Locate the cell with the specified text and output its [X, Y] center coordinate. 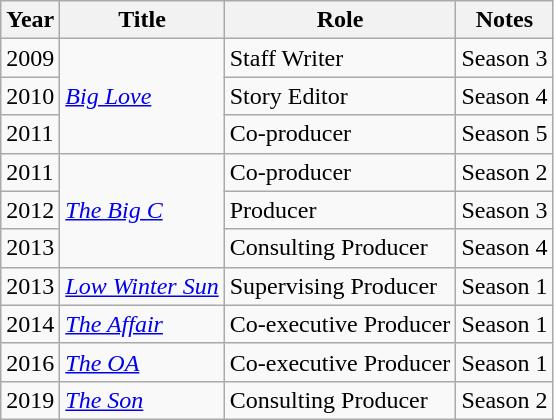
Notes [504, 20]
Big Love [142, 96]
Supervising Producer [340, 286]
2009 [30, 58]
Low Winter Sun [142, 286]
The OA [142, 362]
2012 [30, 210]
Producer [340, 210]
2010 [30, 96]
2016 [30, 362]
Season 5 [504, 134]
Story Editor [340, 96]
The Son [142, 400]
Role [340, 20]
2019 [30, 400]
Title [142, 20]
The Big C [142, 210]
2014 [30, 324]
Staff Writer [340, 58]
The Affair [142, 324]
Year [30, 20]
